Identify which cell holds the provided text, then report its [x, y] central coordinate. 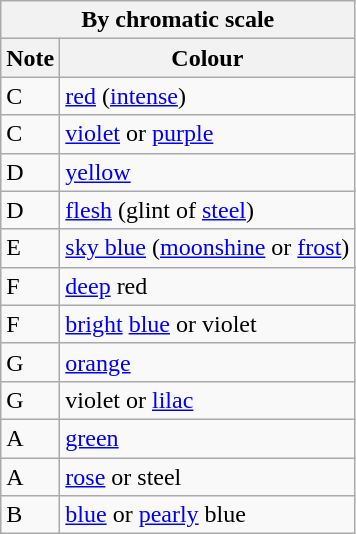
yellow [208, 172]
orange [208, 362]
violet or purple [208, 134]
blue or pearly blue [208, 515]
rose or steel [208, 477]
Colour [208, 58]
B [30, 515]
bright blue or violet [208, 324]
green [208, 438]
E [30, 248]
red (intense) [208, 96]
violet or lilac [208, 400]
By chromatic scale [178, 20]
Note [30, 58]
sky blue (moonshine or frost) [208, 248]
flesh (glint of steel) [208, 210]
deep red [208, 286]
